Return (x, y) of the center of cell containing provided text 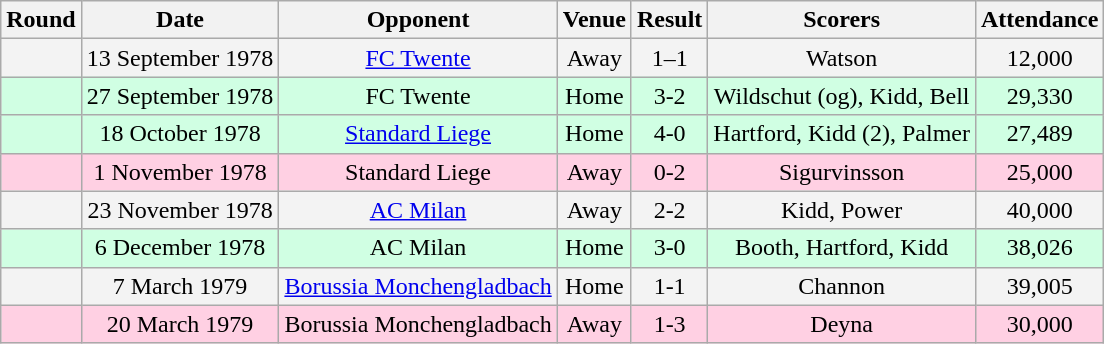
3-2 (669, 96)
Booth, Hartford, Kidd (842, 248)
7 March 1979 (180, 286)
1 November 1978 (180, 172)
6 December 1978 (180, 248)
3-0 (669, 248)
18 October 1978 (180, 134)
Deyna (842, 324)
Scorers (842, 20)
Wildschut (og), Kidd, Bell (842, 96)
Attendance (1039, 20)
27,489 (1039, 134)
Channon (842, 286)
27 September 1978 (180, 96)
Opponent (418, 20)
25,000 (1039, 172)
13 September 1978 (180, 58)
1–1 (669, 58)
1-3 (669, 324)
Date (180, 20)
Result (669, 20)
12,000 (1039, 58)
0-2 (669, 172)
29,330 (1039, 96)
38,026 (1039, 248)
Kidd, Power (842, 210)
Watson (842, 58)
Venue (594, 20)
20 March 1979 (180, 324)
39,005 (1039, 286)
1-1 (669, 286)
2-2 (669, 210)
Sigurvinsson (842, 172)
30,000 (1039, 324)
Hartford, Kidd (2), Palmer (842, 134)
Round (41, 20)
4-0 (669, 134)
23 November 1978 (180, 210)
40,000 (1039, 210)
